Extract the [x, y] coordinate from the center of the cell holding the provided text.  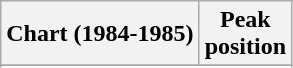
Peakposition [245, 34]
Chart (1984-1985) [100, 34]
